Pinpoint the cell where the given text exists, returning its (x, y) midpoint coordinate. 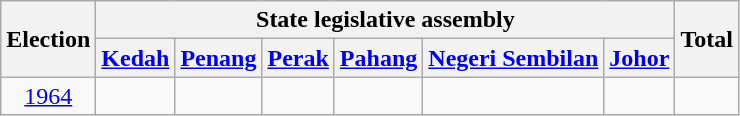
Total (707, 39)
Pahang (378, 58)
Penang (218, 58)
Johor (640, 58)
1964 (48, 96)
Election (48, 39)
State legislative assembly (386, 20)
Kedah (136, 58)
Negeri Sembilan (514, 58)
Perak (298, 58)
